Search for the cell housing the specified text and yield its (x, y) center coordinate. 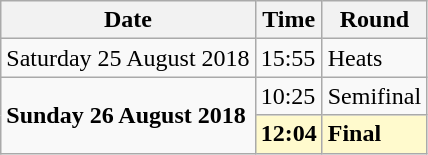
Heats (374, 58)
Semifinal (374, 96)
Date (128, 20)
10:25 (288, 96)
Final (374, 134)
15:55 (288, 58)
Round (374, 20)
Time (288, 20)
12:04 (288, 134)
Sunday 26 August 2018 (128, 115)
Saturday 25 August 2018 (128, 58)
